Find where the given text appears and provide that cell's center as [x, y] coordinate. 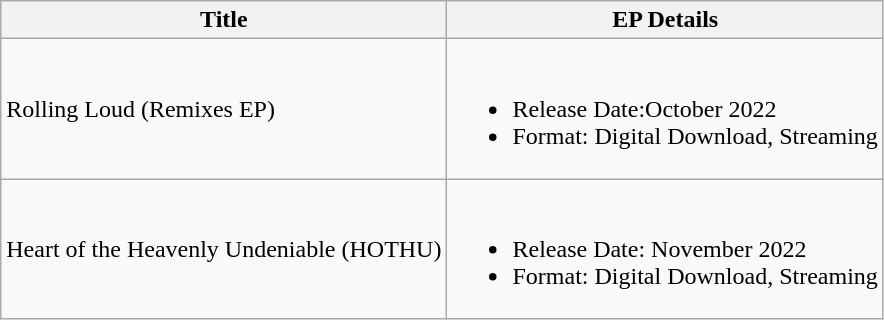
Heart of the Heavenly Undeniable (HOTHU) [224, 249]
Release Date:October 2022Format: Digital Download, Streaming [665, 109]
Title [224, 20]
Release Date: November 2022Format: Digital Download, Streaming [665, 249]
EP Details [665, 20]
Rolling Loud (Remixes EP) [224, 109]
